Identify which cell holds the provided text, then report its (x, y) central coordinate. 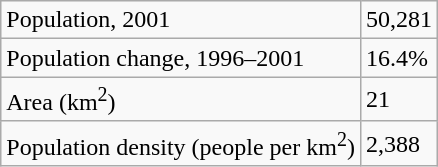
2,388 (398, 144)
Population density (people per km2) (181, 144)
Population change, 1996–2001 (181, 58)
50,281 (398, 20)
Area (km2) (181, 100)
16.4% (398, 58)
21 (398, 100)
Population, 2001 (181, 20)
